Determine the [X, Y] coordinate at the center of the cell enclosing the given text.  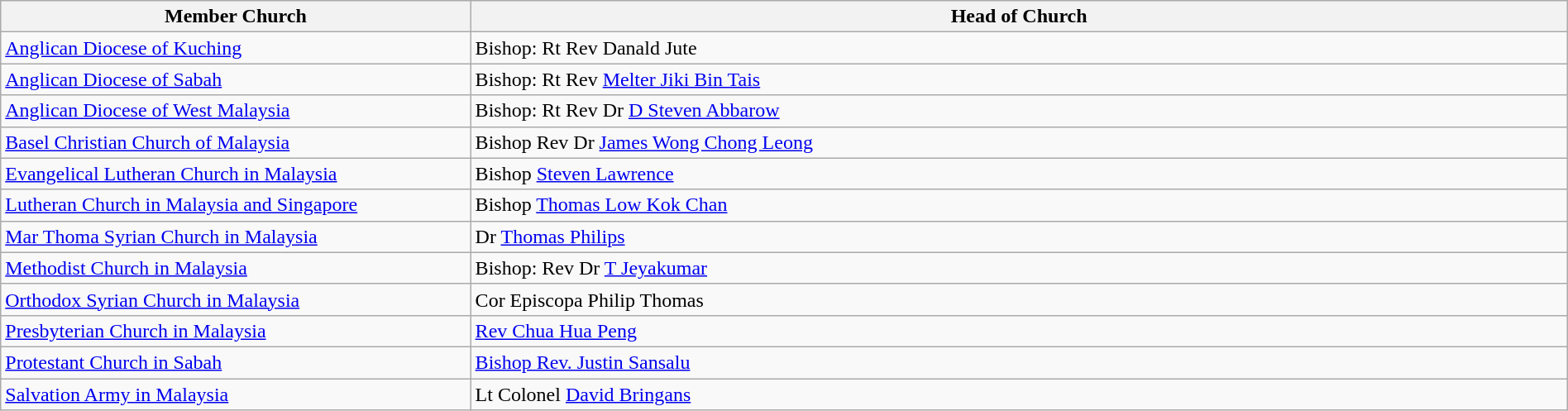
Rev Chua Hua Peng [1019, 331]
Bishop: Rev Dr T Jeyakumar [1019, 268]
Bishop Rev. Justin Sansalu [1019, 362]
Anglican Diocese of Sabah [236, 79]
Bishop Steven Lawrence [1019, 174]
Orthodox Syrian Church in Malaysia [236, 299]
Basel Christian Church of Malaysia [236, 142]
Salvation Army in Malaysia [236, 394]
Mar Thoma Syrian Church in Malaysia [236, 237]
Lt Colonel David Bringans [1019, 394]
Lutheran Church in Malaysia and Singapore [236, 205]
Dr Thomas Philips [1019, 237]
Bishop Thomas Low Kok Chan [1019, 205]
Member Church [236, 17]
Cor Episcopa Philip Thomas [1019, 299]
Presbyterian Church in Malaysia [236, 331]
Evangelical Lutheran Church in Malaysia [236, 174]
Bishop Rev Dr James Wong Chong Leong [1019, 142]
Bishop: Rt Rev Danald Jute [1019, 48]
Bishop: Rt Rev Melter Jiki Bin Tais [1019, 79]
Head of Church [1019, 17]
Anglican Diocese of West Malaysia [236, 111]
Anglican Diocese of Kuching [236, 48]
Protestant Church in Sabah [236, 362]
Methodist Church in Malaysia [236, 268]
Bishop: Rt Rev Dr D Steven Abbarow [1019, 111]
